Identify which cell holds the provided text, then report its [X, Y] central coordinate. 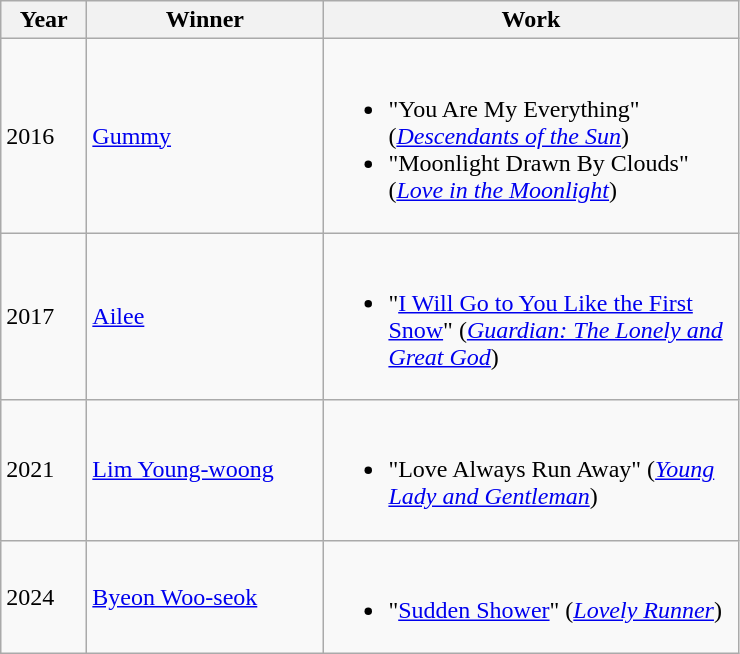
"Sudden Shower" (Lovely Runner) [531, 596]
"Love Always Run Away" (Young Lady and Gentleman) [531, 470]
2017 [44, 316]
Gummy [205, 136]
2024 [44, 596]
Year [44, 20]
2016 [44, 136]
2021 [44, 470]
Winner [205, 20]
Ailee [205, 316]
Byeon Woo-seok [205, 596]
Lim Young-woong [205, 470]
Work [531, 20]
"I Will Go to You Like the First Snow" (Guardian: The Lonely and Great God) [531, 316]
"You Are My Everything" (Descendants of the Sun)"Moonlight Drawn By Clouds" (Love in the Moonlight) [531, 136]
